Output the [x, y] coordinate of the center of the cell containing the given text.  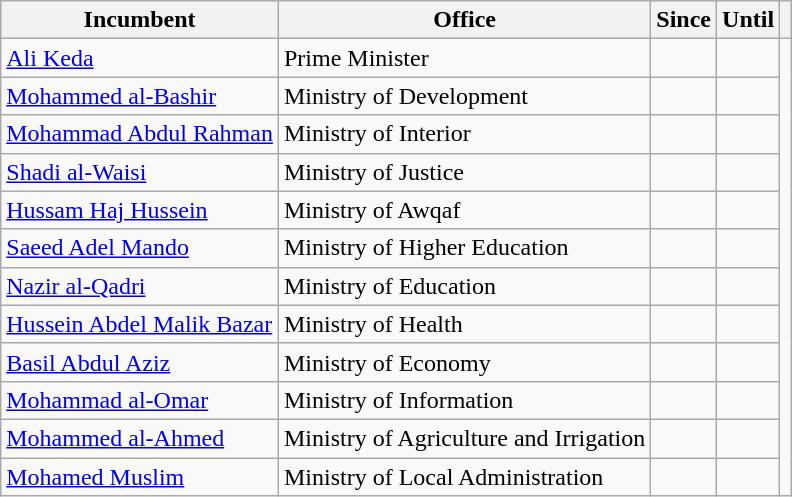
Ministry of Interior [464, 134]
Ministry of Health [464, 324]
Mohammad al-Omar [140, 400]
Ministry of Agriculture and Irrigation [464, 438]
Since [684, 20]
Ministry of Education [464, 286]
Mohammad Abdul Rahman [140, 134]
Ali Keda [140, 58]
Office [464, 20]
Saeed Adel Mando [140, 248]
Until [748, 20]
Ministry of Information [464, 400]
Hussein Abdel Malik Bazar [140, 324]
Ministry of Local Administration [464, 477]
Mohammed al-Ahmed [140, 438]
Mohamed Muslim [140, 477]
Basil Abdul Aziz [140, 362]
Prime Minister [464, 58]
Shadi al-Waisi [140, 172]
Ministry of Justice [464, 172]
Ministry of Awqaf [464, 210]
Ministry of Economy [464, 362]
Incumbent [140, 20]
Hussam Haj Hussein [140, 210]
Mohammed al-Bashir [140, 96]
Nazir al-Qadri [140, 286]
Ministry of Higher Education [464, 248]
Ministry of Development [464, 96]
